Identify which cell holds the provided text, then report its (x, y) central coordinate. 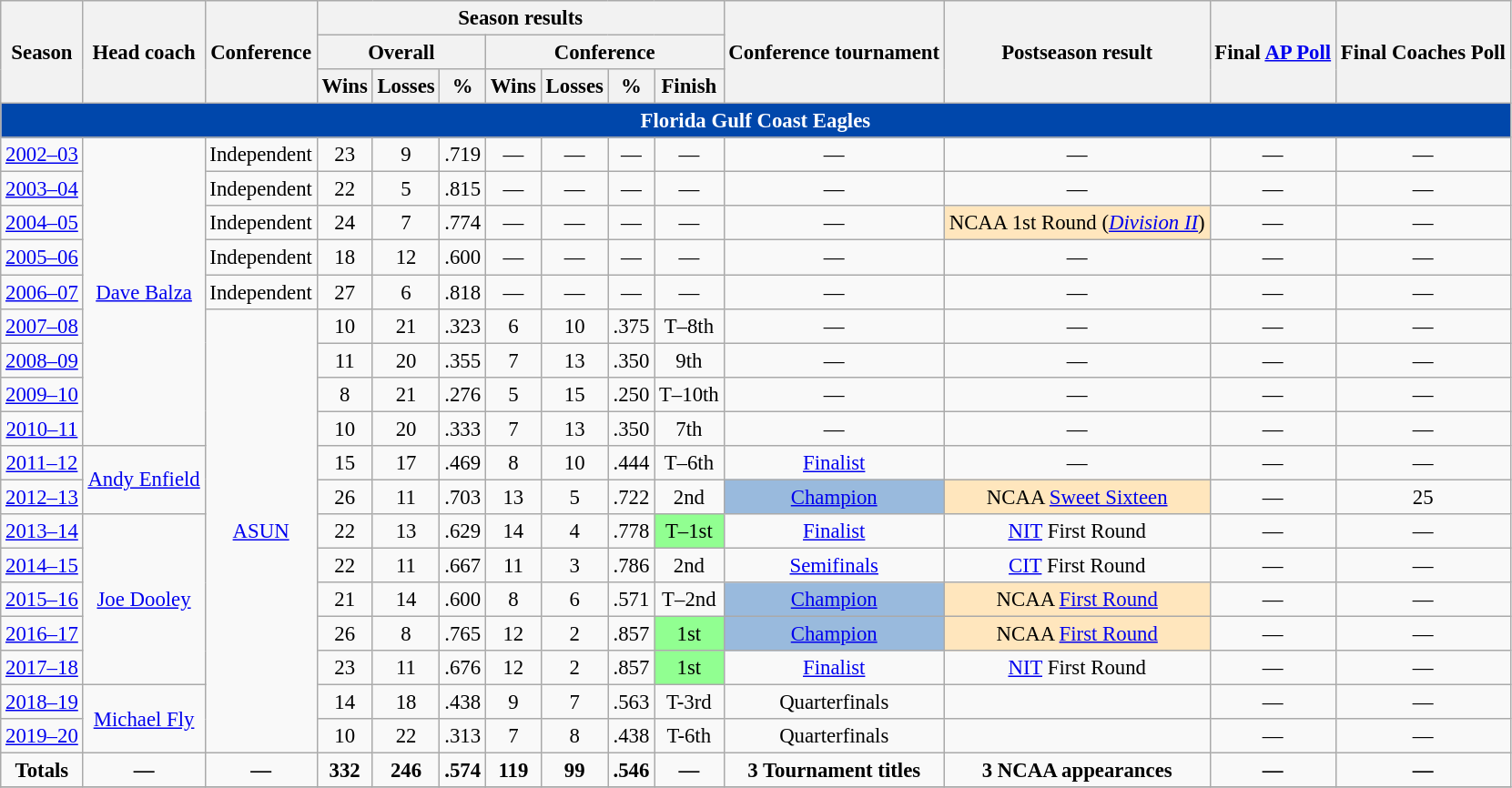
2011–12 (42, 463)
3 (574, 565)
2007–08 (42, 326)
Joe Dooley (144, 600)
T–10th (689, 394)
T-3rd (689, 702)
2017–18 (42, 668)
Final Coaches Poll (1423, 53)
.469 (462, 463)
.765 (462, 634)
2018–19 (42, 702)
.355 (462, 360)
9th (689, 360)
CIT First Round (1077, 565)
17 (406, 463)
.444 (631, 463)
4 (574, 531)
2004–05 (42, 223)
2012–13 (42, 497)
99 (574, 771)
2014–15 (42, 565)
T–1st (689, 531)
2003–04 (42, 189)
NCAA 1st Round (Division II) (1077, 223)
.722 (631, 497)
2010–11 (42, 429)
2016–17 (42, 634)
27 (344, 292)
2006–07 (42, 292)
Totals (42, 771)
Conference tournament (834, 53)
.313 (462, 736)
119 (513, 771)
2008–09 (42, 360)
.375 (631, 326)
.774 (462, 223)
2015–16 (42, 600)
.786 (631, 565)
.667 (462, 565)
Florida Gulf Coast Eagles (756, 121)
T–6th (689, 463)
2005–06 (42, 258)
2009–10 (42, 394)
Overall (401, 53)
Dave Balza (144, 291)
25 (1423, 497)
332 (344, 771)
.676 (462, 668)
.250 (631, 394)
Head coach (144, 53)
.546 (631, 771)
T–8th (689, 326)
ASUN (260, 531)
2013–14 (42, 531)
.563 (631, 702)
.333 (462, 429)
3 Tournament titles (834, 771)
.778 (631, 531)
2002–03 (42, 155)
.571 (631, 600)
.574 (462, 771)
.629 (462, 531)
Michael Fly (144, 719)
.276 (462, 394)
.818 (462, 292)
NCAA Sweet Sixteen (1077, 497)
7th (689, 429)
Postseason result (1077, 53)
.323 (462, 326)
Final AP Poll (1273, 53)
3 NCAA appearances (1077, 771)
Season (42, 53)
T–2nd (689, 600)
24 (344, 223)
.703 (462, 497)
Semifinals (834, 565)
T-6th (689, 736)
Andy Enfield (144, 480)
246 (406, 771)
.815 (462, 189)
.719 (462, 155)
Finish (689, 86)
Season results (521, 18)
2019–20 (42, 736)
